Locate the cell with the specified text and output its [X, Y] center coordinate. 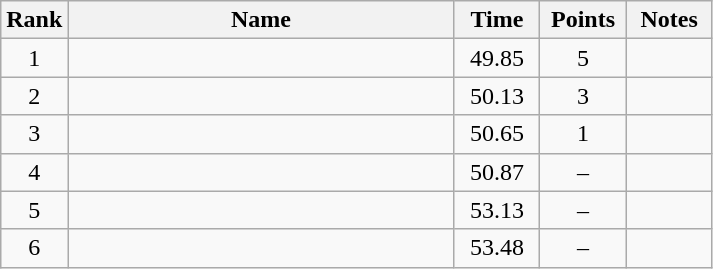
50.87 [497, 172]
53.48 [497, 248]
Time [497, 20]
49.85 [497, 58]
50.13 [497, 96]
6 [34, 248]
Points [583, 20]
4 [34, 172]
53.13 [497, 210]
2 [34, 96]
50.65 [497, 134]
Notes [669, 20]
Rank [34, 20]
Name [261, 20]
